Search for the cell housing the specified text and yield its (X, Y) center coordinate. 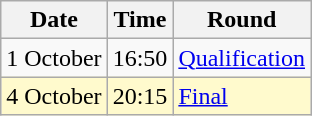
4 October (54, 96)
Final (242, 96)
Qualification (242, 58)
Time (140, 20)
1 October (54, 58)
Date (54, 20)
20:15 (140, 96)
16:50 (140, 58)
Round (242, 20)
